From the cell containing the given text, extract its center point as (X, Y) coordinate. 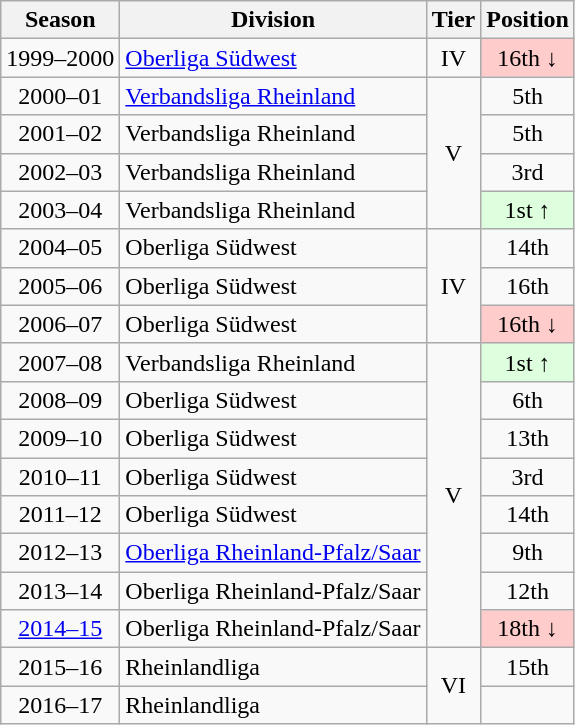
2003–04 (60, 210)
2013–14 (60, 591)
1999–2000 (60, 58)
13th (528, 438)
2008–09 (60, 400)
6th (528, 400)
2001–02 (60, 134)
2015–16 (60, 667)
Tier (454, 20)
15th (528, 667)
2010–11 (60, 477)
2009–10 (60, 438)
VI (454, 686)
2007–08 (60, 362)
2011–12 (60, 515)
Position (528, 20)
Season (60, 20)
2004–05 (60, 248)
9th (528, 553)
2005–06 (60, 286)
2012–13 (60, 553)
2000–01 (60, 96)
2006–07 (60, 324)
2016–17 (60, 705)
2014–15 (60, 629)
18th ↓ (528, 629)
Division (273, 20)
2002–03 (60, 172)
16th (528, 286)
12th (528, 591)
